Return the [X, Y] coordinate for the center point of the cell that contains the specified text.  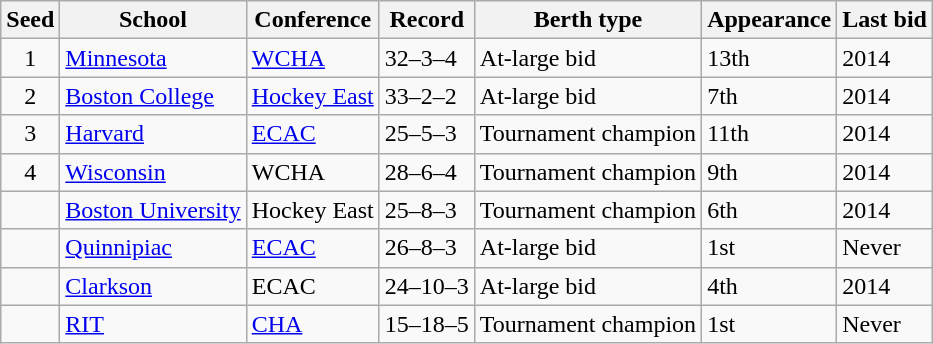
Conference [312, 20]
Harvard [153, 134]
6th [770, 210]
25–8–3 [426, 210]
Minnesota [153, 58]
Appearance [770, 20]
1 [30, 58]
11th [770, 134]
Berth type [588, 20]
RIT [153, 324]
Last bid [885, 20]
Wisconsin [153, 172]
Record [426, 20]
9th [770, 172]
4 [30, 172]
3 [30, 134]
25–5–3 [426, 134]
4th [770, 286]
33–2–2 [426, 96]
24–10–3 [426, 286]
13th [770, 58]
26–8–3 [426, 248]
Quinnipiac [153, 248]
Boston College [153, 96]
15–18–5 [426, 324]
2 [30, 96]
Seed [30, 20]
28–6–4 [426, 172]
Clarkson [153, 286]
7th [770, 96]
32–3–4 [426, 58]
School [153, 20]
Boston University [153, 210]
CHA [312, 324]
